Return (X, Y) of the center of cell containing provided text 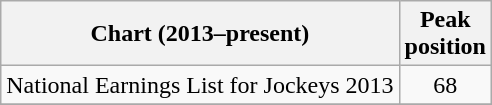
Peakposition (445, 34)
68 (445, 85)
Chart (2013–present) (200, 34)
National Earnings List for Jockeys 2013 (200, 85)
